Extract the [X, Y] coordinate from the center of the cell holding the provided text.  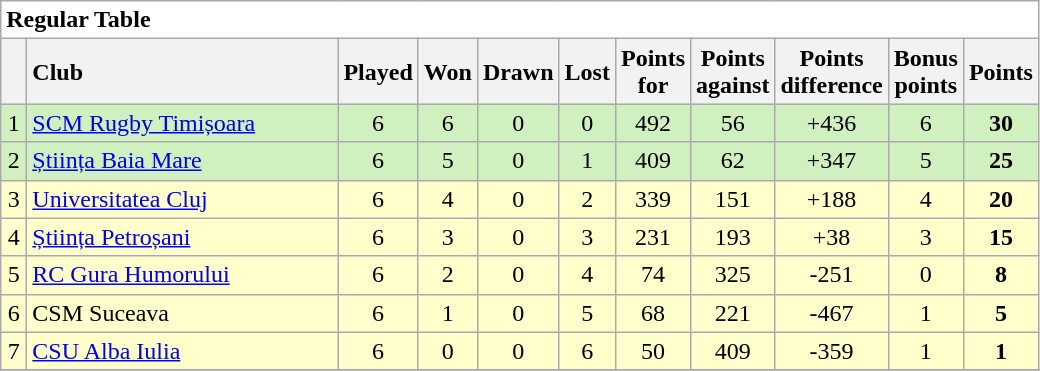
Played [378, 72]
Universitatea Cluj [182, 199]
25 [1000, 161]
325 [733, 275]
Won [448, 72]
Regular Table [520, 20]
30 [1000, 123]
221 [733, 313]
15 [1000, 237]
Lost [587, 72]
Știința Baia Mare [182, 161]
Points for [652, 72]
Club [182, 72]
8 [1000, 275]
RC Gura Humorului [182, 275]
Drawn [518, 72]
+188 [832, 199]
151 [733, 199]
+436 [832, 123]
492 [652, 123]
-251 [832, 275]
Bonus points [926, 72]
20 [1000, 199]
62 [733, 161]
+347 [832, 161]
56 [733, 123]
Points difference [832, 72]
Points against [733, 72]
339 [652, 199]
SCM Rugby Timișoara [182, 123]
193 [733, 237]
Points [1000, 72]
50 [652, 351]
68 [652, 313]
74 [652, 275]
-467 [832, 313]
+38 [832, 237]
CSM Suceava [182, 313]
Știința Petroșani [182, 237]
-359 [832, 351]
7 [14, 351]
CSU Alba Iulia [182, 351]
231 [652, 237]
